Capture the cell that displays the provided text and extract its (X, Y) central coordinate. 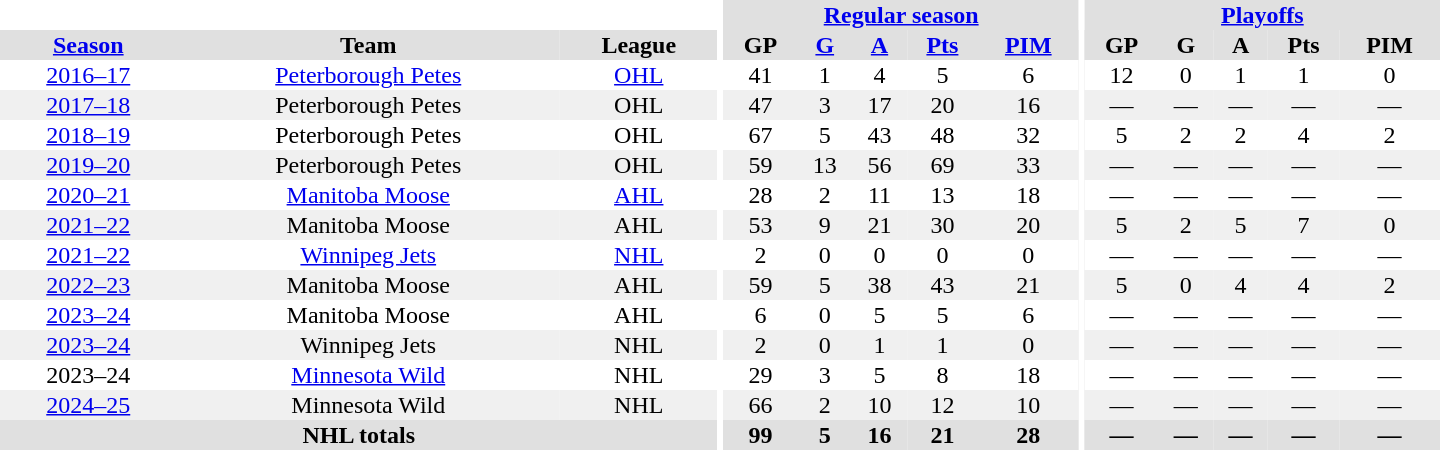
7 (1304, 225)
69 (942, 165)
29 (761, 375)
32 (1028, 135)
53 (761, 225)
41 (761, 75)
30 (942, 225)
8 (942, 375)
2016–17 (88, 75)
2017–18 (88, 105)
Season (88, 45)
9 (824, 225)
2018–19 (88, 135)
56 (880, 165)
League (639, 45)
11 (880, 195)
2019–20 (88, 165)
67 (761, 135)
33 (1028, 165)
2020–21 (88, 195)
2024–25 (88, 405)
48 (942, 135)
17 (880, 105)
47 (761, 105)
2022–23 (88, 285)
66 (761, 405)
99 (761, 435)
Regular season (902, 15)
38 (880, 285)
Team (368, 45)
NHL totals (359, 435)
Playoffs (1262, 15)
